Detect which cell encompasses the target text, then output its [x, y] center coordinate. 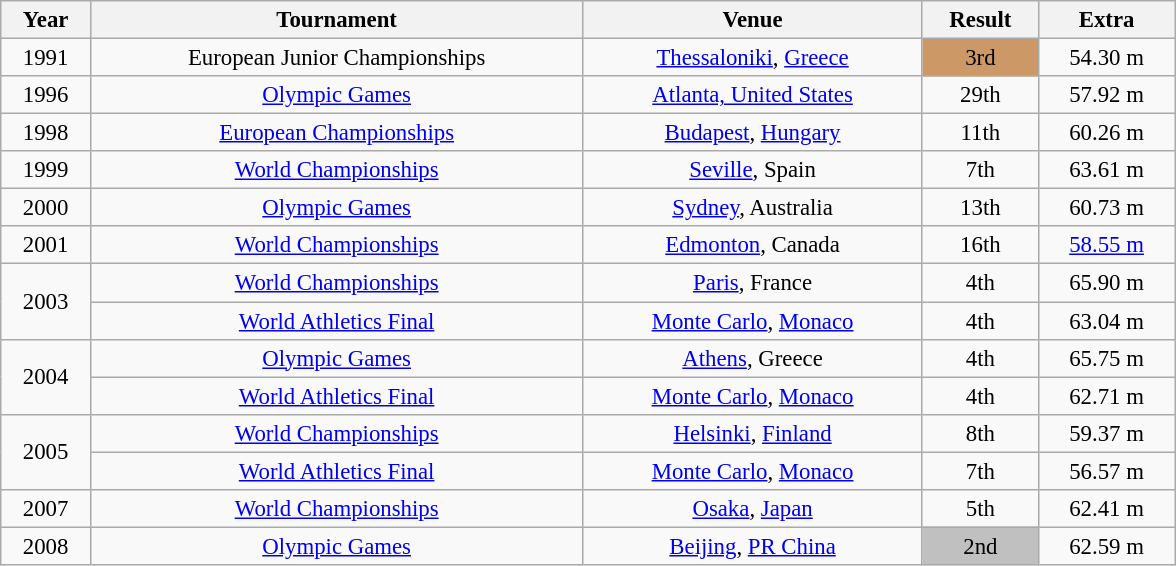
Venue [753, 20]
65.90 m [1106, 283]
Paris, France [753, 283]
Extra [1106, 20]
60.73 m [1106, 208]
Edmonton, Canada [753, 245]
European Championships [336, 133]
Thessaloniki, Greece [753, 58]
2nd [980, 546]
1999 [46, 170]
11th [980, 133]
2007 [46, 509]
62.59 m [1106, 546]
56.57 m [1106, 471]
62.41 m [1106, 509]
29th [980, 95]
2004 [46, 376]
Osaka, Japan [753, 509]
2005 [46, 452]
Result [980, 20]
Year [46, 20]
2000 [46, 208]
Atlanta, United States [753, 95]
Helsinki, Finland [753, 433]
3rd [980, 58]
62.71 m [1106, 396]
Tournament [336, 20]
1998 [46, 133]
Beijing, PR China [753, 546]
2008 [46, 546]
2001 [46, 245]
13th [980, 208]
1991 [46, 58]
European Junior Championships [336, 58]
57.92 m [1106, 95]
Seville, Spain [753, 170]
65.75 m [1106, 358]
16th [980, 245]
Athens, Greece [753, 358]
59.37 m [1106, 433]
63.61 m [1106, 170]
2003 [46, 302]
60.26 m [1106, 133]
Sydney, Australia [753, 208]
Budapest, Hungary [753, 133]
63.04 m [1106, 321]
58.55 m [1106, 245]
1996 [46, 95]
54.30 m [1106, 58]
8th [980, 433]
5th [980, 509]
